From the cell containing the given text, extract its center point as (X, Y) coordinate. 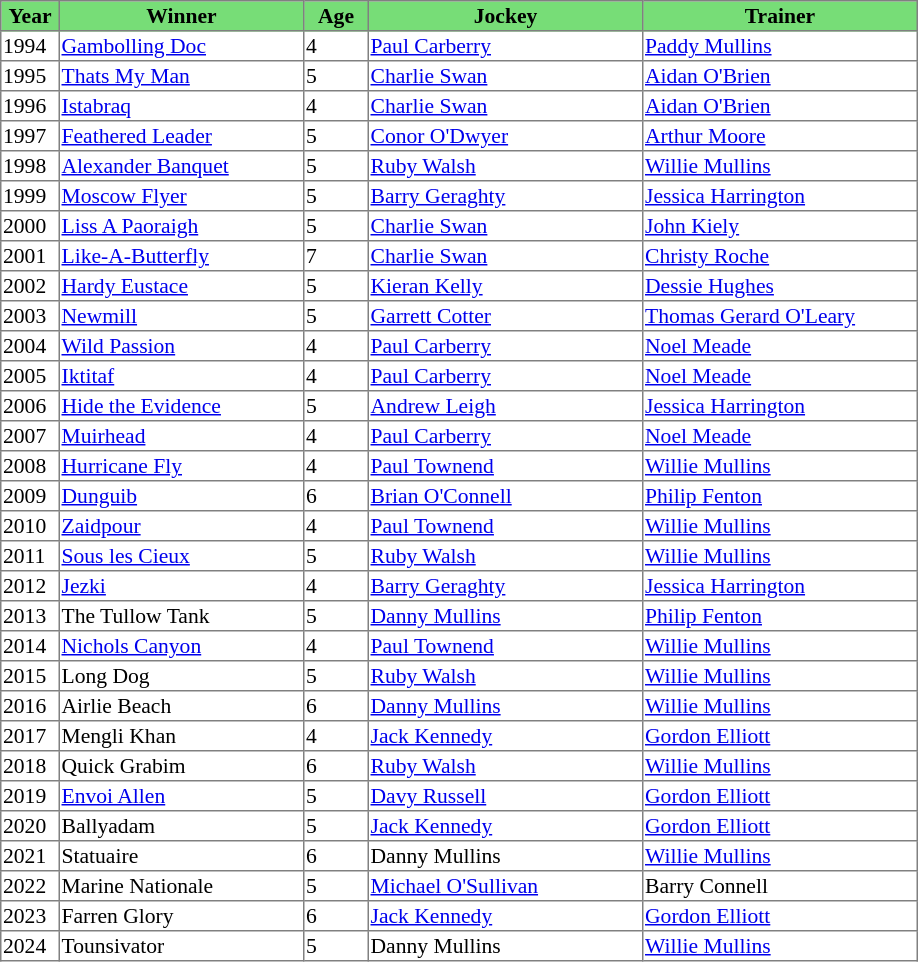
Mengli Khan (181, 736)
2021 (30, 856)
2010 (30, 526)
Newmill (181, 316)
Sous les Cieux (181, 556)
Liss A Paoraigh (181, 226)
Wild Passion (181, 346)
Muirhead (181, 436)
2007 (30, 436)
Hide the Evidence (181, 406)
Gambolling Doc (181, 46)
Nichols Canyon (181, 646)
Ballyadam (181, 826)
Tounsivator (181, 946)
Moscow Flyer (181, 196)
Davy Russell (505, 796)
2002 (30, 286)
Feathered Leader (181, 136)
Jezki (181, 586)
2012 (30, 586)
Hurricane Fly (181, 466)
Marine Nationale (181, 886)
2014 (30, 646)
2008 (30, 466)
2009 (30, 496)
Quick Grabim (181, 766)
2013 (30, 616)
Zaidpour (181, 526)
Winner (181, 16)
1998 (30, 166)
2019 (30, 796)
2015 (30, 676)
2020 (30, 826)
2004 (30, 346)
Airlie Beach (181, 706)
Alexander Banquet (181, 166)
1996 (30, 106)
2005 (30, 376)
2006 (30, 406)
Conor O'Dwyer (505, 136)
Long Dog (181, 676)
Like-A-Butterfly (181, 256)
2011 (30, 556)
Andrew Leigh (505, 406)
2003 (30, 316)
Hardy Eustace (181, 286)
1997 (30, 136)
2017 (30, 736)
The Tullow Tank (181, 616)
Farren Glory (181, 916)
Christy Roche (780, 256)
2001 (30, 256)
Iktitaf (181, 376)
Envoi Allen (181, 796)
2018 (30, 766)
Paddy Mullins (780, 46)
7 (336, 256)
Dunguib (181, 496)
Thomas Gerard O'Leary (780, 316)
Thats My Man (181, 76)
1994 (30, 46)
Statuaire (181, 856)
2024 (30, 946)
2022 (30, 886)
Arthur Moore (780, 136)
Kieran Kelly (505, 286)
Barry Connell (780, 886)
1999 (30, 196)
Year (30, 16)
John Kiely (780, 226)
1995 (30, 76)
Jockey (505, 16)
Trainer (780, 16)
2016 (30, 706)
2023 (30, 916)
Michael O'Sullivan (505, 886)
Istabraq (181, 106)
2000 (30, 226)
Garrett Cotter (505, 316)
Brian O'Connell (505, 496)
Dessie Hughes (780, 286)
Age (336, 16)
